Return the (X, Y) coordinate for the center point of the cell that contains the specified text.  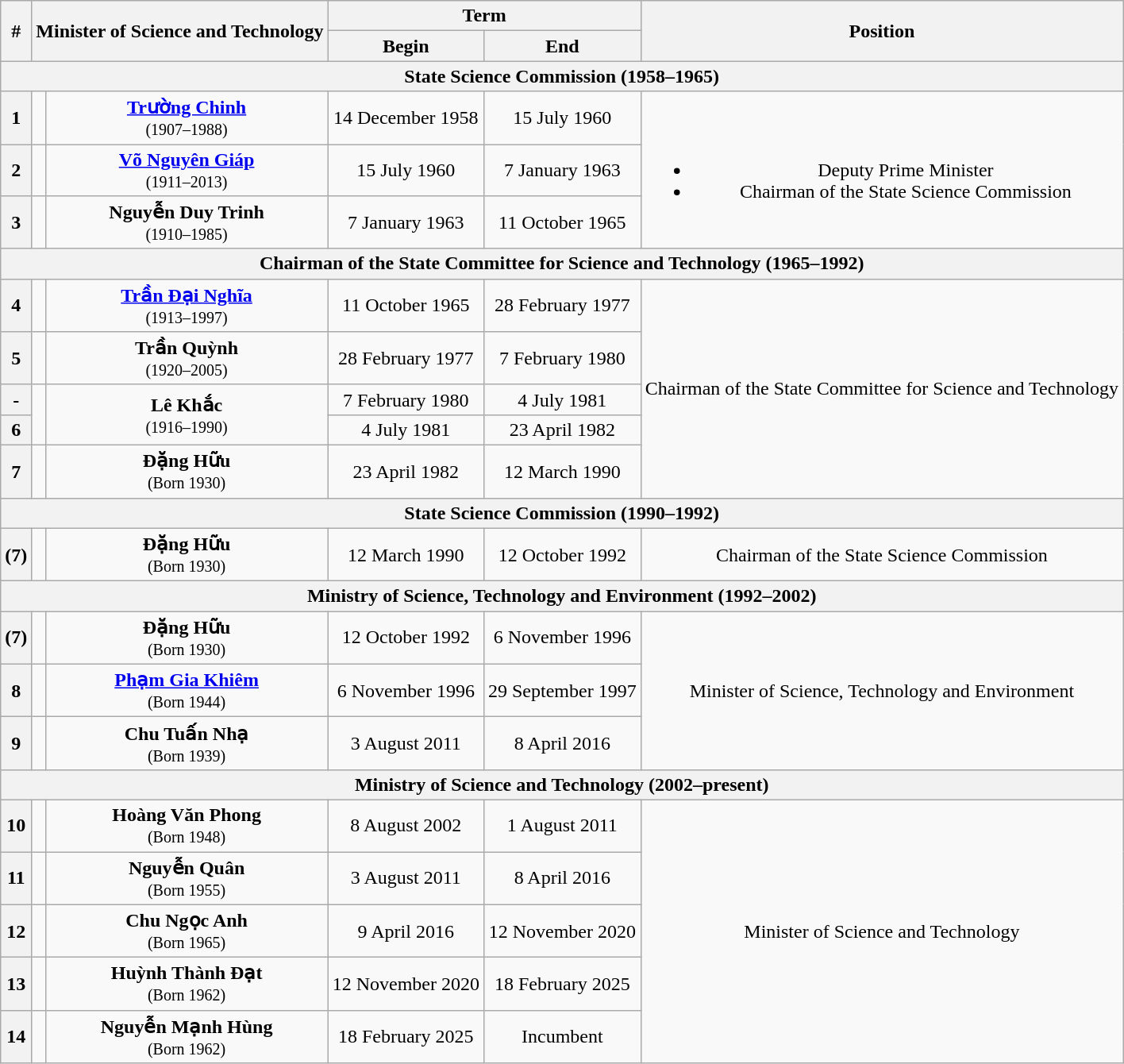
End (562, 46)
Phạm Gia Khiêm(Born 1944) (187, 691)
6 (16, 430)
Position (881, 31)
Chairman of the State Science Commission (881, 554)
4 (16, 305)
11 (16, 878)
Huỳnh Thành Đạt(Born 1962) (187, 985)
Chu Tuấn Nhạ(Born 1939) (187, 743)
Hoàng Văn Phong(Born 1948) (187, 826)
7 (16, 472)
State Science Commission (1990–1992) (562, 513)
10 (16, 826)
3 (16, 222)
Begin (406, 46)
Ministry of Science, Technology and Environment (1992–2002) (562, 596)
Chu Ngọc Anh(Born 1965) (187, 931)
Lê Khắc(1916–1990) (187, 414)
Term (484, 16)
Deputy Prime MinisterChairman of the State Science Commission (881, 170)
Nguyễn Quân(Born 1955) (187, 878)
12 (16, 931)
Chairman of the State Committee for Science and Technology (1965–1992) (562, 264)
Chairman of the State Committee for Science and Technology (881, 388)
- (16, 399)
8 (16, 691)
Ministry of Science and Technology (2002–present) (562, 785)
Trần Đại Nghĩa(1913–1997) (187, 305)
Minister of Science, Technology and Environment (881, 691)
Incumbent (562, 1037)
State Science Commission (1958–1965) (562, 76)
8 August 2002 (406, 826)
29 September 1997 (562, 691)
2 (16, 170)
9 (16, 743)
13 (16, 985)
Trường Chinh(1907–1988) (187, 118)
Nguyễn Duy Trinh(1910–1985) (187, 222)
Nguyễn Mạnh Hùng(Born 1962) (187, 1037)
1 (16, 118)
1 August 2011 (562, 826)
9 April 2016 (406, 931)
Trần Quỳnh(1920–2005) (187, 359)
# (16, 31)
14 (16, 1037)
14 December 1958 (406, 118)
Võ Nguyên Giáp(1911–2013) (187, 170)
5 (16, 359)
